Scan for the cell matching the given text and deliver its (x, y) coordinate at center. 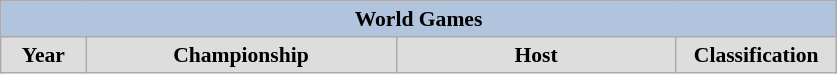
Classification (756, 55)
Championship (241, 55)
Year (44, 55)
Host (536, 55)
World Games (419, 19)
